Scan for the cell matching the given text and deliver its [X, Y] coordinate at center. 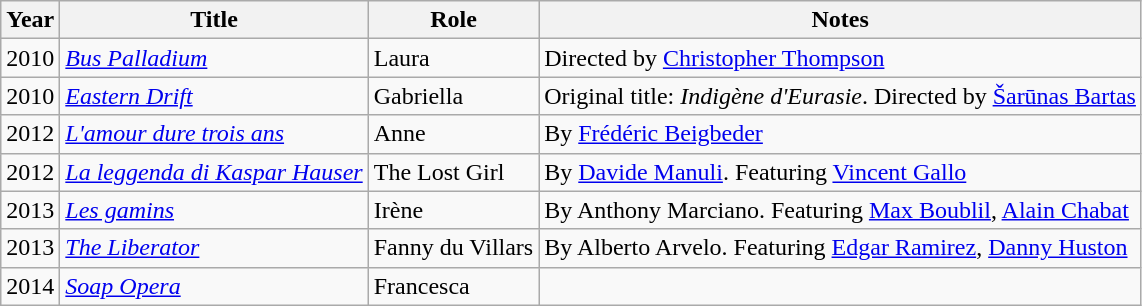
Bus Palladium [214, 58]
Francesca [454, 286]
2014 [30, 286]
Notes [840, 20]
Directed by Christopher Thompson [840, 58]
La leggenda di Kaspar Hauser [214, 172]
By Anthony Marciano. Featuring Max Boublil, Alain Chabat [840, 210]
By Davide Manuli. Featuring Vincent Gallo [840, 172]
Gabriella [454, 96]
Fanny du Villars [454, 248]
The Liberator [214, 248]
Year [30, 20]
By Alberto Arvelo. Featuring Edgar Ramirez, Danny Huston [840, 248]
Irène [454, 210]
Original title: Indigène d'Eurasie. Directed by Šarūnas Bartas [840, 96]
Anne [454, 134]
Role [454, 20]
Eastern Drift [214, 96]
Title [214, 20]
Les gamins [214, 210]
Laura [454, 58]
L'amour dure trois ans [214, 134]
The Lost Girl [454, 172]
Soap Opera [214, 286]
By Frédéric Beigbeder [840, 134]
